Extract the [x, y] coordinate from the center of the cell holding the provided text.  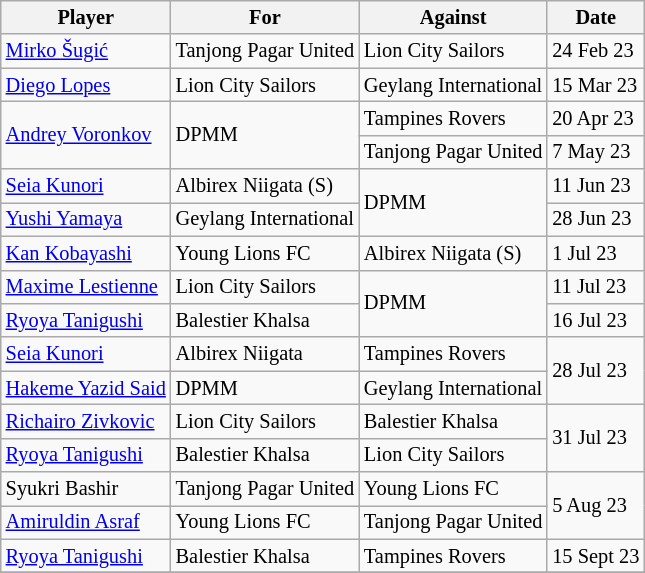
For [265, 17]
5 Aug 23 [596, 506]
1 Jul 23 [596, 253]
Maxime Lestienne [86, 287]
15 Mar 23 [596, 85]
20 Apr 23 [596, 118]
Player [86, 17]
Andrey Voronkov [86, 134]
Amiruldin Asraf [86, 522]
Against [453, 17]
Yushi Yamaya [86, 219]
Albirex Niigata [265, 354]
Diego Lopes [86, 85]
11 Jul 23 [596, 287]
15 Sept 23 [596, 556]
Syukri Bashir [86, 489]
Hakeme Yazid Said [86, 388]
Kan Kobayashi [86, 253]
Date [596, 17]
Richairo Zivkovic [86, 421]
28 Jun 23 [596, 219]
Mirko Šugić [86, 51]
31 Jul 23 [596, 438]
11 Jun 23 [596, 186]
16 Jul 23 [596, 320]
28 Jul 23 [596, 370]
7 May 23 [596, 152]
24 Feb 23 [596, 51]
